Provide the [X, Y] coordinate of the cell's center where the given text is located.  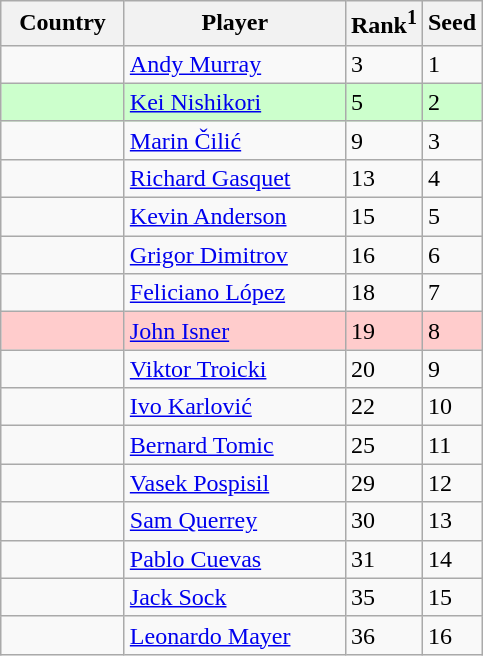
Kevin Anderson [234, 217]
Grigor Dimitrov [234, 255]
19 [384, 331]
14 [452, 559]
Rank1 [384, 24]
4 [452, 178]
22 [384, 407]
11 [452, 445]
6 [452, 255]
Richard Gasquet [234, 178]
12 [452, 483]
31 [384, 559]
Leonardo Mayer [234, 635]
Country [63, 24]
Feliciano López [234, 293]
36 [384, 635]
Viktor Troicki [234, 369]
Bernard Tomic [234, 445]
Andy Murray [234, 64]
John Isner [234, 331]
29 [384, 483]
10 [452, 407]
Player [234, 24]
Sam Querrey [234, 521]
Marin Čilić [234, 140]
1 [452, 64]
8 [452, 331]
35 [384, 597]
Pablo Cuevas [234, 559]
20 [384, 369]
25 [384, 445]
Vasek Pospisil [234, 483]
Seed [452, 24]
2 [452, 102]
30 [384, 521]
Ivo Karlović [234, 407]
18 [384, 293]
Kei Nishikori [234, 102]
7 [452, 293]
Jack Sock [234, 597]
